Return the (X, Y) coordinate for the center point of the cell that contains the specified text.  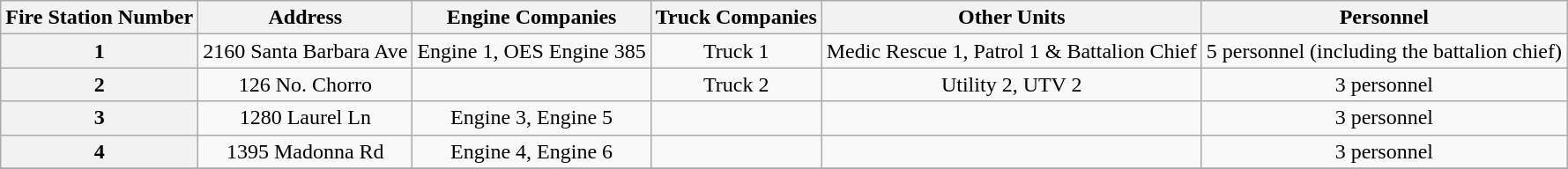
Engine 4, Engine 6 (531, 151)
Truck 2 (736, 84)
1 (100, 51)
Engine 3, Engine 5 (531, 118)
1280 Laurel Ln (305, 118)
Address (305, 18)
Personnel (1384, 18)
Engine 1, OES Engine 385 (531, 51)
126 No. Chorro (305, 84)
Engine Companies (531, 18)
1395 Madonna Rd (305, 151)
2160 Santa Barbara Ave (305, 51)
Truck Companies (736, 18)
Medic Rescue 1, Patrol 1 & Battalion Chief (1012, 51)
5 personnel (including the battalion chief) (1384, 51)
Utility 2, UTV 2 (1012, 84)
2 (100, 84)
3 (100, 118)
4 (100, 151)
Truck 1 (736, 51)
Other Units (1012, 18)
Fire Station Number (100, 18)
